Determine the (x, y) coordinate at the center of the cell enclosing the given text.  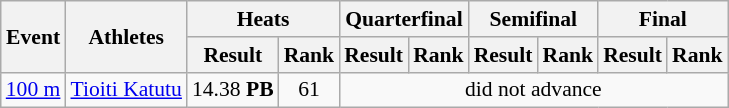
100 m (34, 90)
did not advance (533, 90)
14.38 PB (233, 90)
Tioiti Katutu (126, 90)
Event (34, 36)
Heats (263, 19)
61 (310, 90)
Athletes (126, 36)
Quarterfinal (404, 19)
Final (662, 19)
Semifinal (534, 19)
